Capture the cell that displays the provided text and extract its [x, y] central coordinate. 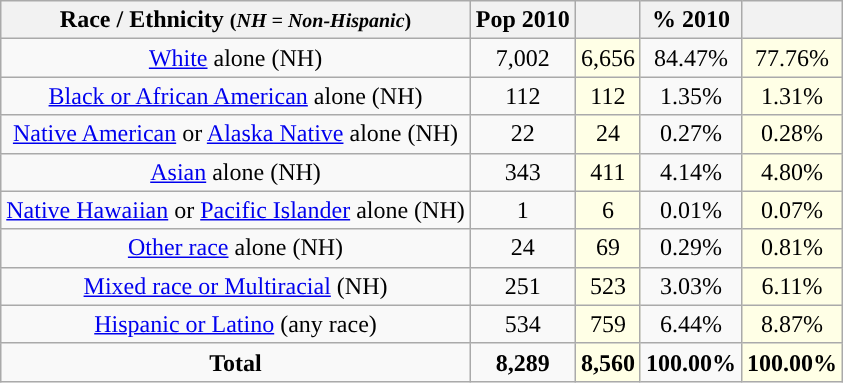
534 [522, 324]
8,560 [608, 362]
7,002 [522, 58]
411 [608, 172]
Race / Ethnicity (NH = Non-Hispanic) [236, 20]
759 [608, 324]
Black or African American alone (NH) [236, 96]
0.81% [792, 248]
Other race alone (NH) [236, 248]
6.11% [792, 286]
8.87% [792, 324]
Hispanic or Latino (any race) [236, 324]
77.76% [792, 58]
523 [608, 286]
6 [608, 210]
% 2010 [690, 20]
0.28% [792, 134]
343 [522, 172]
1.31% [792, 96]
Total [236, 362]
0.07% [792, 210]
1.35% [690, 96]
0.01% [690, 210]
22 [522, 134]
3.03% [690, 286]
Mixed race or Multiracial (NH) [236, 286]
Pop 2010 [522, 20]
White alone (NH) [236, 58]
8,289 [522, 362]
69 [608, 248]
84.47% [690, 58]
0.29% [690, 248]
1 [522, 210]
0.27% [690, 134]
Asian alone (NH) [236, 172]
6,656 [608, 58]
251 [522, 286]
6.44% [690, 324]
4.80% [792, 172]
Native American or Alaska Native alone (NH) [236, 134]
4.14% [690, 172]
Native Hawaiian or Pacific Islander alone (NH) [236, 210]
